Extract the [X, Y] coordinate from the center of the cell holding the provided text.  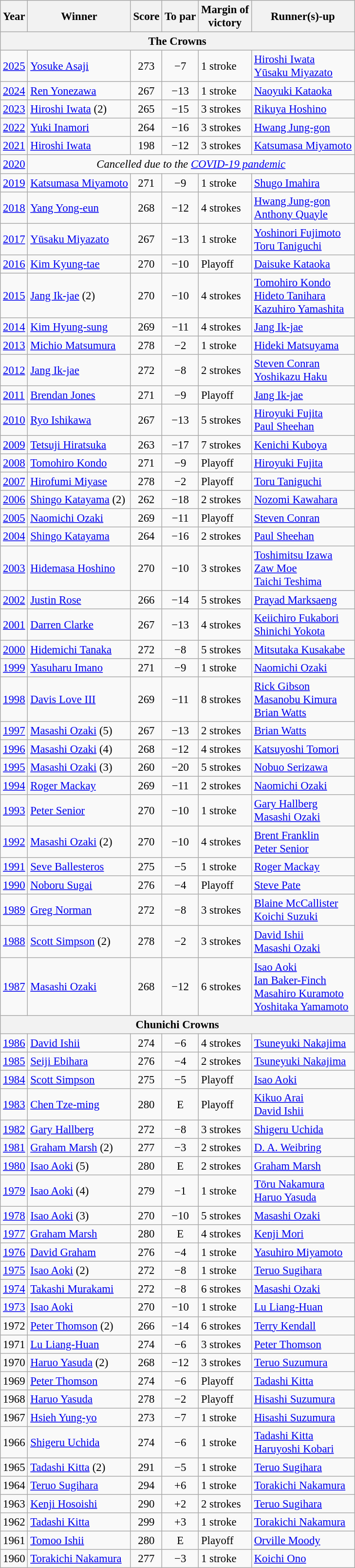
Masashi Ozaki (2) [79, 843]
263 [146, 445]
1990 [14, 885]
Tōru Nakamura Haruo Yasuda [303, 1191]
198 [146, 146]
2008 [14, 463]
Nobuo Serizawa [303, 767]
Ryo Ishikawa [79, 420]
Rick Gibson Masanobu Kimura Brian Watts [303, 699]
2022 [14, 128]
2016 [14, 264]
1989 [14, 910]
+6 [180, 1486]
Isao Aoki (2) [79, 1271]
Chen Tze-ming [79, 1105]
1982 [14, 1129]
294 [146, 1486]
Yasuhiro Miyamoto [303, 1253]
Shugo Imahira [303, 183]
Kenichi Kuboya [303, 445]
Paul Sheehan [303, 537]
Shingo Katayama (2) [79, 500]
1988 [14, 942]
1966 [14, 1442]
Seiji Ebihara [79, 1061]
David Ishii Masashi Ozaki [303, 942]
Hsieh Yung-yo [79, 1417]
Tomoo Ishii [79, 1541]
Katsuyoshi Tomori [303, 749]
The Crowns [177, 41]
Tomohiro Kondo [79, 463]
1996 [14, 749]
Darren Clarke [79, 624]
Tomohiro Kondo Hideto Tanihara Kazuhiro Yamashita [303, 295]
Yasuharu Imano [79, 668]
1998 [14, 699]
1980 [14, 1166]
Kenji Mori [303, 1234]
+3 [180, 1522]
1987 [14, 987]
2020 [14, 164]
1970 [14, 1362]
Hwang Jung-gon Anthony Quayle [303, 208]
Isao Aoki (4) [79, 1191]
2014 [14, 327]
Hiroshi Iwata (2) [79, 109]
2019 [14, 183]
Steven Conran Yoshikazu Haku [303, 371]
2007 [14, 482]
Michio Matsumura [79, 345]
1997 [14, 731]
2004 [14, 537]
2002 [14, 600]
Keiichiro Fukabori Shinichi Yokota [303, 624]
Takashi Murakami [79, 1289]
1974 [14, 1289]
Year [14, 17]
1961 [14, 1541]
David Ishii [79, 1043]
Scott Simpson (2) [79, 942]
Teruo Suzumura [303, 1362]
1962 [14, 1522]
Tadashi Kitta (2) [79, 1467]
−17 [180, 445]
1971 [14, 1344]
+2 [180, 1504]
Toru Taniguchi [303, 482]
Yang Yong-eun [79, 208]
Tadashi Kitta Haruyoshi Kobari [303, 1442]
Cancelled due to the COVID-19 pandemic [191, 164]
1979 [14, 1191]
Gary Hallberg [79, 1129]
Tetsuji Hiratsuka [79, 445]
1986 [14, 1043]
2003 [14, 568]
Blaine McCallister Koichi Suzuki [303, 910]
2018 [14, 208]
Hirofumi Miyase [79, 482]
Toshimitsu Izawa Zaw Moe Taichi Teshima [303, 568]
Brian Watts [303, 731]
Ren Yonezawa [79, 91]
1967 [14, 1417]
Rikuya Hoshino [303, 109]
7 strokes [225, 445]
−15 [180, 109]
Davis Love III [79, 699]
Runner(s)-up [303, 17]
Yoshinori Fujimoto Toru Taniguchi [303, 239]
2015 [14, 295]
Peter Thomson (2) [79, 1326]
Daisuke Kataoka [303, 264]
1981 [14, 1148]
8 strokes [225, 699]
Isao Aoki Ian Baker-Finch Masahiro Kuramoto Yoshitaka Yamamoto [303, 987]
1964 [14, 1486]
Mitsutaka Kusakabe [303, 649]
Terry Kendall [303, 1326]
Isao Aoki (5) [79, 1166]
1963 [14, 1504]
Greg Norman [79, 910]
Hiroyuki Fujita Paul Sheehan [303, 420]
2006 [14, 500]
Kim Hyung-sung [79, 327]
Haruo Yasuda [79, 1399]
Scott Simpson [79, 1079]
Masashi Ozaki (5) [79, 731]
265 [146, 109]
Hidemichi Tanaka [79, 649]
1977 [14, 1234]
Kenji Hosoishi [79, 1504]
Seve Ballesteros [79, 867]
1983 [14, 1105]
1984 [14, 1079]
Kim Kyung-tae [79, 264]
1968 [14, 1399]
2005 [14, 518]
299 [146, 1522]
Koichi Ono [303, 1559]
Score [146, 17]
Prayad Marksaeng [303, 600]
1993 [14, 810]
Yuki Inamori [79, 128]
Hiroyuki Fujita [303, 463]
2012 [14, 371]
Graham Marsh (2) [79, 1148]
Margin ofvictory [225, 17]
1972 [14, 1326]
Haruo Yasuda (2) [79, 1362]
1960 [14, 1559]
Brent Franklin Peter Senior [303, 843]
2025 [14, 66]
Gary Hallberg Masashi Ozaki [303, 810]
2001 [14, 624]
Masashi Ozaki (4) [79, 749]
Hideki Matsuyama [303, 345]
Naoyuki Kataoka [303, 91]
1973 [14, 1308]
Nozomi Kawahara [303, 500]
Yosuke Asaji [79, 66]
Kikuo Arai David Ishii [303, 1105]
2013 [14, 345]
2017 [14, 239]
Peter Senior [79, 810]
2009 [14, 445]
Jang Ik-jae (2) [79, 295]
1976 [14, 1253]
279 [146, 1191]
1975 [14, 1271]
Orville Moody [303, 1541]
−20 [180, 767]
2024 [14, 91]
Isao Aoki (3) [79, 1216]
Brendan Jones [79, 395]
To par [180, 17]
1999 [14, 668]
Hiroshi Iwata Yūsaku Miyazato [303, 66]
Yūsaku Miyazato [79, 239]
1994 [14, 786]
2011 [14, 395]
2010 [14, 420]
David Graham [79, 1253]
1965 [14, 1467]
Steven Conran [303, 518]
Hwang Jung-gon [303, 128]
2000 [14, 649]
260 [146, 767]
D. A. Weibring [303, 1148]
290 [146, 1504]
2021 [14, 146]
Hiroshi Iwata [79, 146]
1992 [14, 843]
262 [146, 500]
1985 [14, 1061]
291 [146, 1467]
Justin Rose [79, 600]
Shingo Katayama [79, 537]
Masashi Ozaki (3) [79, 767]
Hidemasa Hoshino [79, 568]
1995 [14, 767]
−1 [180, 1191]
−18 [180, 500]
Winner [79, 17]
1969 [14, 1381]
2023 [14, 109]
1991 [14, 867]
1978 [14, 1216]
Noboru Sugai [79, 885]
Chunichi Crowns [177, 1024]
Steve Pate [303, 885]
